Return (x, y) of the center of cell containing provided text 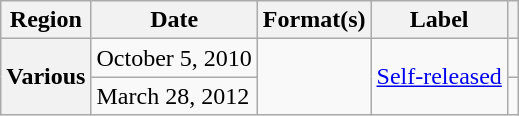
October 5, 2010 (174, 58)
Date (174, 20)
Label (439, 20)
March 28, 2012 (174, 96)
Format(s) (314, 20)
Self-released (439, 77)
Region (46, 20)
Various (46, 77)
